Return the [X, Y] coordinate for the center point of the cell that contains the specified text.  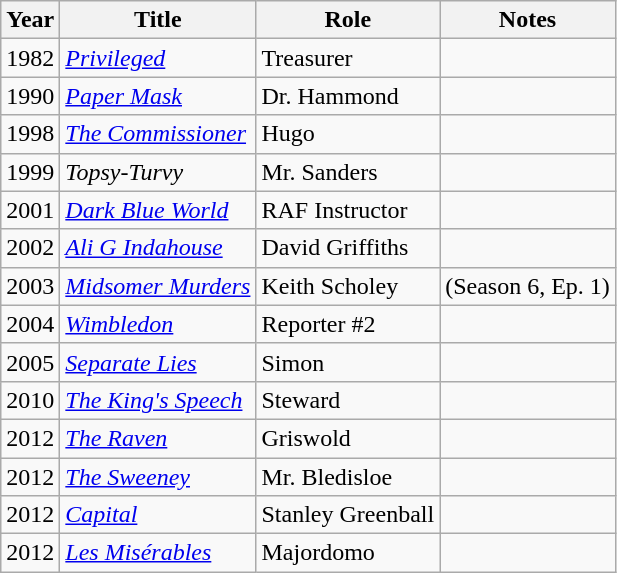
1982 [30, 58]
Majordomo [348, 553]
2004 [30, 324]
Capital [158, 515]
Role [348, 20]
The Raven [158, 438]
Dark Blue World [158, 210]
Year [30, 20]
Steward [348, 400]
RAF Instructor [348, 210]
(Season 6, Ep. 1) [528, 286]
1990 [30, 96]
2001 [30, 210]
Keith Scholey [348, 286]
Mr. Sanders [348, 172]
2002 [30, 248]
The King's Speech [158, 400]
Stanley Greenball [348, 515]
The Sweeney [158, 477]
Reporter #2 [348, 324]
David Griffiths [348, 248]
Ali G Indahouse [158, 248]
Simon [348, 362]
Dr. Hammond [348, 96]
1999 [30, 172]
Separate Lies [158, 362]
The Commissioner [158, 134]
Griswold [348, 438]
2010 [30, 400]
1998 [30, 134]
Midsomer Murders [158, 286]
Treasurer [348, 58]
Wimbledon [158, 324]
2005 [30, 362]
2003 [30, 286]
Topsy-Turvy [158, 172]
Les Misérables [158, 553]
Notes [528, 20]
Mr. Bledisloe [348, 477]
Hugo [348, 134]
Title [158, 20]
Privileged [158, 58]
Paper Mask [158, 96]
